From the cell containing the given text, extract its center point as [X, Y] coordinate. 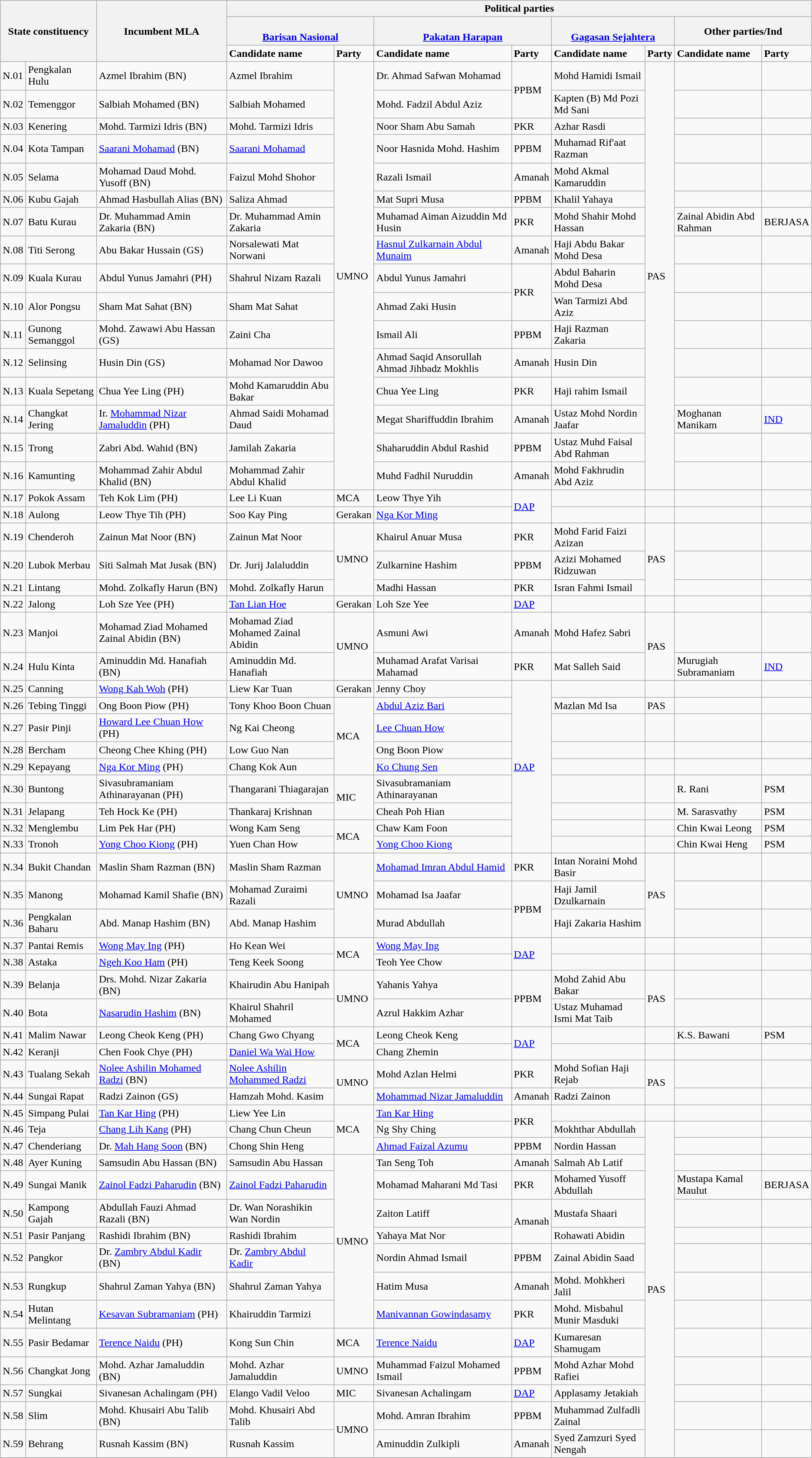
Other parties/Ind [743, 31]
Pengkalan Baharu [61, 923]
Noor Hasnida Mohd. Hashim [442, 148]
Howard Lee Chuan How (PH) [161, 728]
Mohd. Zawawi Abu Hassan (GS) [161, 335]
Changkat Jong [61, 1370]
Ko Chung Sen [442, 767]
Zainal Abidin Abd Rahman [718, 221]
Ir. Mohammad Nizar Jamaluddin (PH) [161, 419]
Khairuddin Tarmizi [280, 1314]
Sham Mat Sahat (BN) [161, 306]
Mat Salleh Said [598, 667]
Tan Lian Hoe [280, 604]
Norsalewati Mat Norwani [280, 250]
Azizi Mohamed Ridzuwan [598, 565]
Mohamad Imran Abdul Hamid [442, 867]
Ong Boon Piow (PH) [161, 705]
Aminuddin Zulkipli [442, 1444]
Trong [61, 448]
Mohd Shahir Mohd Hassan [598, 221]
Mohamed Yusoff Abdullah [598, 1185]
Mohd. Tarmizi Idris [280, 126]
Pokok Assam [61, 498]
Kesavan Subramaniam (PH) [161, 1314]
Terence Naidu [442, 1343]
N.15 [13, 448]
Dr. Jurij Jalaluddin [280, 565]
Lintang [61, 588]
Muhamad Aiman Aizuddin Md Husin [442, 221]
Chaw Kam Foon [442, 828]
Mohd Farid Faizi Azizan [598, 537]
Tan Seng Toh [442, 1162]
Dr. Ahmad Safwan Mohamad [442, 76]
Zabri Abd. Wahid (BN) [161, 448]
Muhammad Zulfadli Zainal [598, 1415]
Salbiah Mohamed [280, 104]
Bercham [61, 750]
Nordin Hassan [598, 1146]
N.51 [13, 1235]
Leow Thye Yih [442, 498]
Jalong [61, 604]
Chang Gwo Chyang [280, 1035]
Mohamad Kamil Shafie (BN) [161, 895]
Dr. Wan Norashikin Wan Nordin [280, 1213]
Ahmad Faizal Azumu [442, 1146]
Ustaz Muhd Faisal Abd Rahman [598, 448]
Tony Khoo Boon Chuan [280, 705]
Mohamad Zuraimi Razali [280, 895]
Faizul Mohd Shohor [280, 177]
Zainal Abidin Saad [598, 1258]
Zainol Fadzi Paharudin (BN) [161, 1185]
N.10 [13, 306]
Drs. Mohd. Nizar Zakaria (BN) [161, 984]
Haji Jamil Dzulkarnain [598, 895]
Manivannan Gowindasamy [442, 1314]
N.33 [13, 844]
Pantai Remis [61, 946]
N.31 [13, 811]
Mohd. Misbahul Munir Masduki [598, 1314]
Rohawati Abidin [598, 1235]
N.14 [13, 419]
Murad Abdullah [442, 923]
Abdullah Fauzi Ahmad Razali (BN) [161, 1213]
Soo Kay Ping [280, 515]
N.28 [13, 750]
Ahmad Saidi Mohamad Daud [280, 419]
Kapten (B) Md Pozi Md Sani [598, 104]
Samsudin Abu Hassan [280, 1162]
Wong May Ing (PH) [161, 946]
Mohd Azhar Mohd Rafiei [598, 1370]
Chong Shin Heng [280, 1146]
Zainun Mat Noor (BN) [161, 537]
N.23 [13, 632]
N.32 [13, 828]
Hutan Melintang [61, 1314]
Daniel Wa Wai How [280, 1051]
Khairudin Abu Hanipah [280, 984]
Buntong [61, 789]
Simpang Pulai [61, 1113]
Hamzah Mohd. Kasim [280, 1097]
Shaharuddin Abdul Rashid [442, 448]
N.18 [13, 515]
Sivasubramaniam Athinarayanan [442, 789]
Azrul Hakkim Azhar [442, 1013]
Husin Din [598, 363]
Leow Thye Tih (PH) [161, 515]
Azmel Ibrahim (BN) [161, 76]
Kota Tampan [61, 148]
Yong Choo Kiong (PH) [161, 844]
Mohd. Tarmizi Idris (BN) [161, 126]
N.50 [13, 1213]
N.55 [13, 1343]
K.S. Bawani [718, 1035]
Leong Cheok Keng [442, 1035]
Liew Kar Tuan [280, 689]
Ayer Kuning [61, 1162]
Tan Kar Hing [442, 1113]
N.43 [13, 1074]
Pasir Pinji [61, 728]
Lee Chuan How [442, 728]
Mohd. Khusairi Abu Talib (BN) [161, 1415]
Zainun Mat Noor [280, 537]
Teh Hock Ke (PH) [161, 811]
Abu Bakar Hussain (GS) [161, 250]
N.20 [13, 565]
Mohd Hafez Sabri [598, 632]
Chua Yee Ling [442, 391]
Dr. Muhammad Amin Zakaria [280, 221]
Muhamad Rif'aat Razman [598, 148]
Sungkai [61, 1393]
N.26 [13, 705]
Belanja [61, 984]
Selama [61, 177]
Mohamad Ziad Mohamed Zainal Abidin [280, 632]
N.09 [13, 278]
N.04 [13, 148]
Alor Pongsu [61, 306]
Astaka [61, 962]
Batu Kurau [61, 221]
N.29 [13, 767]
Kumaresan Shamugam [598, 1343]
Gunong Semanggol [61, 335]
Teja [61, 1130]
Hasnul Zulkarnain Abdul Munaim [442, 250]
Menglembu [61, 828]
Mohd. Amran Ibrahim [442, 1415]
N.11 [13, 335]
Pangkor [61, 1258]
Khalil Yahaya [598, 199]
Muhammad Faizul Mohamed Ismail [442, 1370]
Sivanesan Achalingam (PH) [161, 1393]
N.24 [13, 667]
Mohd Zahid Abu Bakar [598, 984]
Salbiah Mohamed (BN) [161, 104]
Bukit Chandan [61, 867]
Mohd. Zolkafly Harun [280, 588]
Changkat Jering [61, 419]
Rashidi Ibrahim [280, 1235]
Chenderoh [61, 537]
Azhar Rasdi [598, 126]
Radzi Zainon [598, 1097]
Mohd Kamaruddin Abu Bakar [280, 391]
Sivasubramaniam Athinarayanan (PH) [161, 789]
Yahanis Yahya [442, 984]
Ahmad Zaki Husin [442, 306]
Ho Kean Wei [280, 946]
Ahmad Saqid Ansorullah Ahmad Jihbadz Mokhlis [442, 363]
N.22 [13, 604]
Thankaraj Krishnan [280, 811]
Kuala Kurau [61, 278]
Saarani Mohamad [280, 148]
N.48 [13, 1162]
Sivanesan Achalingam [442, 1393]
Wan Tarmizi Abd Aziz [598, 306]
N.42 [13, 1051]
Mohammad Zahir Abdul Khalid [280, 476]
Mohamad Isa Jaafar [442, 895]
N.54 [13, 1314]
Mohd. Mohkheri Jalil [598, 1286]
Mohd. Khusairi Abd Talib [280, 1415]
Cheah Poh Hian [442, 811]
N.41 [13, 1035]
Mohamad Daud Mohd. Yusoff (BN) [161, 177]
Loh Sze Yee (PH) [161, 604]
Chang Chun Cheun [280, 1130]
Zulkarnine Hashim [442, 565]
Cheong Chee Khing (PH) [161, 750]
Saliza Ahmad [280, 199]
Radzi Zainon (GS) [161, 1097]
Chin Kwai Leong [718, 828]
Nolee Ashilin Mohamed Radzi (BN) [161, 1074]
Mohamad Ziad Mohamed Zainal Abidin (BN) [161, 632]
Kong Sun Chin [280, 1343]
Mohd. Fadzil Abdul Aziz [442, 104]
N.53 [13, 1286]
Intan Noraini Mohd Basir [598, 867]
Abd. Manap Hashim [280, 923]
Bota [61, 1013]
Rusnah Kassim [280, 1444]
N.58 [13, 1415]
Mokhthar Abdullah [598, 1130]
Low Guo Nan [280, 750]
Mustapa Kamal Maulut [718, 1185]
Terence Naidu (PH) [161, 1343]
Dr. Mah Hang Soon (BN) [161, 1146]
Ng Shy Ching [442, 1130]
Teoh Yee Chow [442, 962]
Tualang Sekah [61, 1074]
N.39 [13, 984]
Isran Fahmi Ismail [598, 588]
Mohd Sofian Haji Rejab [598, 1074]
Mohd Azlan Helmi [442, 1074]
Jenny Choy [442, 689]
Mohammad Zahir Abdul Khalid (BN) [161, 476]
Pakatan Harapan [462, 31]
Mohd. Azhar Jamaluddin [280, 1370]
Abdul Baharin Mohd Desa [598, 278]
N.19 [13, 537]
Lim Pek Har (PH) [161, 828]
Chenderiang [61, 1146]
Tebing Tinggi [61, 705]
Chang Kok Aun [280, 767]
Selinsing [61, 363]
N.03 [13, 126]
N.17 [13, 498]
Razali Ismail [442, 177]
Mohamad Nor Dawoo [280, 363]
N.45 [13, 1113]
Barisan Nasional [300, 31]
Haji rahim Ismail [598, 391]
N.02 [13, 104]
Nga Kor Ming (PH) [161, 767]
Salmah Ab Latif [598, 1162]
Mohd. Zolkafly Harun (BN) [161, 588]
Ahmad Hasbullah Alias (BN) [161, 199]
N.34 [13, 867]
N.12 [13, 363]
Hulu Kinta [61, 667]
Chin Kwai Heng [718, 844]
Ismail Ali [442, 335]
N.37 [13, 946]
Incumbent MLA [161, 31]
Jelapang [61, 811]
Slim [61, 1415]
Kubu Gajah [61, 199]
Mohammad Nizar Jamaluddin [442, 1097]
Sungai Rapat [61, 1097]
Malim Nawar [61, 1035]
Nordin Ahmad Ismail [442, 1258]
N.06 [13, 199]
N.59 [13, 1444]
Khairul Anuar Musa [442, 537]
Mohd Akmal Kamaruddin [598, 177]
Kenering [61, 126]
Titi Serong [61, 250]
Chang Lih Kang (PH) [161, 1130]
Hatim Musa [442, 1286]
Kepayang [61, 767]
Megat Shariffuddin Ibrahim [442, 419]
Canning [61, 689]
N.25 [13, 689]
N.47 [13, 1146]
Ustaz Muhamad Ismi Mat Taib [598, 1013]
Maslin Sham Razman [280, 867]
Chen Fook Chye (PH) [161, 1051]
M. Sarasvathy [718, 811]
Political parties [519, 9]
Murugiah Subramaniam [718, 667]
Samsudin Abu Hassan (BN) [161, 1162]
Kamunting [61, 476]
Nolee Ashilin Mohammed Radzi [280, 1074]
N.56 [13, 1370]
Wong May Ing [442, 946]
Zaini Cha [280, 335]
Rashidi Ibrahim (BN) [161, 1235]
Teng Keek Soong [280, 962]
Haji Razman Zakaria [598, 335]
Abdul Yunus Jamahri [442, 278]
N.36 [13, 923]
Dr. Muhammad Amin Zakaria (BN) [161, 221]
N.49 [13, 1185]
Pengkalan Hulu [61, 76]
Aulong [61, 515]
Shahrul Zaman Yahya (BN) [161, 1286]
N.40 [13, 1013]
Mohd Fakhrudin Abd Aziz [598, 476]
Tronoh [61, 844]
Wong Kah Woh (PH) [161, 689]
Ong Boon Piow [442, 750]
N.13 [13, 391]
Syed Zamzuri Syed Nengah [598, 1444]
Lee Li Kuan [280, 498]
Chang Zhemin [442, 1051]
Abdul Aziz Bari [442, 705]
Abd. Manap Hashim (BN) [161, 923]
Jamilah Zakaria [280, 448]
Behrang [61, 1444]
Asmuni Awi [442, 632]
Mohd. Azhar Jamaluddin (BN) [161, 1370]
Leong Cheok Keng (PH) [161, 1035]
Shahrul Zaman Yahya [280, 1286]
Kampong Gajah [61, 1213]
Chua Yee Ling (PH) [161, 391]
N.52 [13, 1258]
N.16 [13, 476]
Manong [61, 895]
N.46 [13, 1130]
Mat Supri Musa [442, 199]
Liew Yee Lin [280, 1113]
N.38 [13, 962]
Shahrul Nizam Razali [280, 278]
N.07 [13, 221]
Applasamy Jetakiah [598, 1393]
Mohamad Maharani Md Tasi [442, 1185]
Ng Kai Cheong [280, 728]
Yuen Chan How [280, 844]
Elango Vadil Veloo [280, 1393]
Loh Sze Yee [442, 604]
Sham Mat Sahat [280, 306]
Aminuddin Md. Hanafiah (BN) [161, 667]
Wong Kam Seng [280, 828]
N.27 [13, 728]
N.57 [13, 1393]
N.35 [13, 895]
Teh Kok Lim (PH) [161, 498]
Pasir Panjang [61, 1235]
N.21 [13, 588]
State constituency [49, 31]
Muhamad Arafat Varisai Mahamad [442, 667]
Lubok Merbau [61, 565]
Husin Din (GS) [161, 363]
Siti Salmah Mat Jusak (BN) [161, 565]
Nasarudin Hashim (BN) [161, 1013]
Pasir Bedamar [61, 1343]
Madhi Hassan [442, 588]
Noor Sham Abu Samah [442, 126]
Yahaya Mat Nor [442, 1235]
Azmel Ibrahim [280, 76]
Abdul Yunus Jamahri (PH) [161, 278]
Maslin Sham Razman (BN) [161, 867]
Kuala Sepetang [61, 391]
Haji Abdu Bakar Mohd Desa [598, 250]
R. Rani [718, 789]
Manjoi [61, 632]
Rungkup [61, 1286]
N.01 [13, 76]
Mazlan Md Isa [598, 705]
Thangarani Thiagarajan [280, 789]
N.30 [13, 789]
Muhd Fadhil Nuruddin [442, 476]
Sungai Manik [61, 1185]
Haji Zakaria Hashim [598, 923]
Zainol Fadzi Paharudin [280, 1185]
Gagasan Sejahtera [613, 31]
N.44 [13, 1097]
Ustaz Mohd Nordin Jaafar [598, 419]
Mustafa Shaari [598, 1213]
Saarani Mohamad (BN) [161, 148]
N.08 [13, 250]
Zaiton Latiff [442, 1213]
N.05 [13, 177]
Nga Kor Ming [442, 515]
Aminuddin Md. Hanafiah [280, 667]
Khairul Shahril Mohamed [280, 1013]
Temenggor [61, 104]
Tan Kar Hing (PH) [161, 1113]
Moghanan Manikam [718, 419]
Dr. Zambry Abdul Kadir (BN) [161, 1258]
Mohd Hamidi Ismail [598, 76]
Rusnah Kassim (BN) [161, 1444]
Yong Choo Kiong [442, 844]
Ngeh Koo Ham (PH) [161, 962]
Keranji [61, 1051]
Dr. Zambry Abdul Kadir [280, 1258]
